For the text-containing cell, return its midpoint in [X, Y] coordinate format. 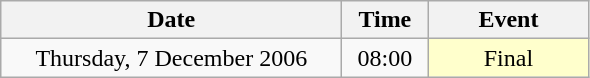
Thursday, 7 December 2006 [172, 58]
08:00 [385, 58]
Date [172, 20]
Final [508, 58]
Time [385, 20]
Event [508, 20]
